Pinpoint the cell where the given text exists, returning its [x, y] midpoint coordinate. 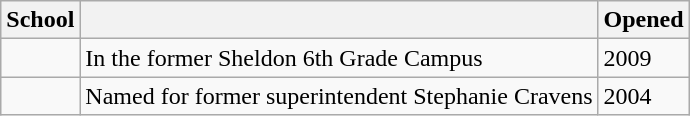
Opened [644, 20]
2009 [644, 58]
Named for former superintendent Stephanie Cravens [339, 96]
School [40, 20]
2004 [644, 96]
In the former Sheldon 6th Grade Campus [339, 58]
